Locate the cell with the specified text and output its [X, Y] center coordinate. 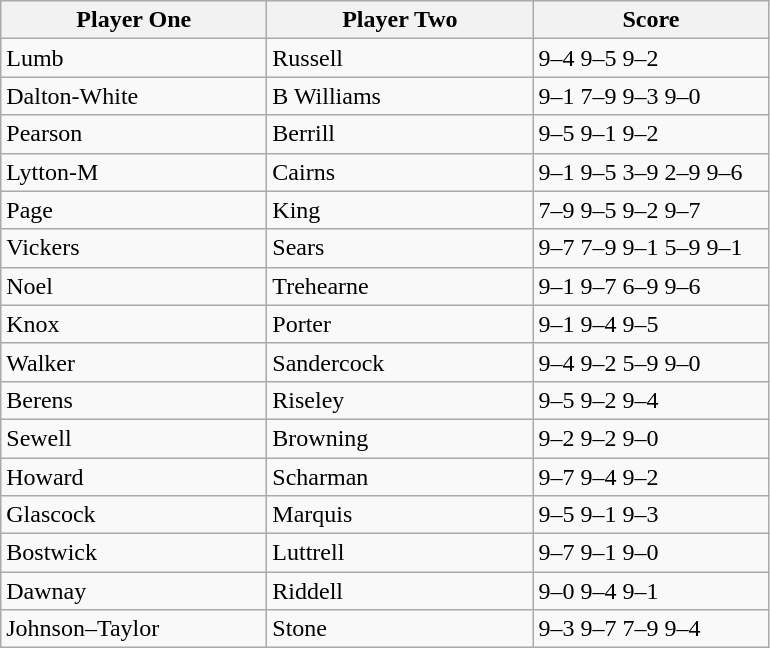
Dalton-White [134, 96]
9–0 9–4 9–1 [651, 591]
9–3 9–7 7–9 9–4 [651, 629]
Sears [400, 248]
Riddell [400, 591]
Howard [134, 477]
Scharman [400, 477]
Stone [400, 629]
Luttrell [400, 553]
Noel [134, 286]
Player One [134, 20]
Johnson–Taylor [134, 629]
9–5 9–1 9–3 [651, 515]
9–1 7–9 9–3 9–0 [651, 96]
9–5 9–1 9–2 [651, 134]
Pearson [134, 134]
9–2 9–2 9–0 [651, 438]
9–7 9–1 9–0 [651, 553]
Lumb [134, 58]
Knox [134, 324]
9–7 9–4 9–2 [651, 477]
Vickers [134, 248]
9–4 9–2 5–9 9–0 [651, 362]
9–1 9–4 9–5 [651, 324]
Score [651, 20]
Berens [134, 400]
Sewell [134, 438]
Berrill [400, 134]
9–4 9–5 9–2 [651, 58]
Trehearne [400, 286]
Russell [400, 58]
7–9 9–5 9–2 9–7 [651, 210]
Player Two [400, 20]
9–1 9–5 3–9 2–9 9–6 [651, 172]
B Williams [400, 96]
Riseley [400, 400]
King [400, 210]
Marquis [400, 515]
Lytton-M [134, 172]
9–5 9–2 9–4 [651, 400]
Sandercock [400, 362]
Glascock [134, 515]
9–1 9–7 6–9 9–6 [651, 286]
Bostwick [134, 553]
9–7 7–9 9–1 5–9 9–1 [651, 248]
Browning [400, 438]
Page [134, 210]
Walker [134, 362]
Cairns [400, 172]
Porter [400, 324]
Dawnay [134, 591]
